Extract the [X, Y] coordinate from the center of the cell holding the provided text.  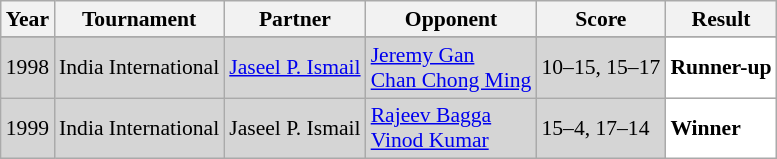
Runner-up [720, 68]
Score [600, 19]
Jeremy Gan Chan Chong Ming [452, 68]
Partner [294, 19]
Rajeev Bagga Vinod Kumar [452, 128]
Winner [720, 128]
Year [28, 19]
Result [720, 19]
Tournament [139, 19]
15–4, 17–14 [600, 128]
Opponent [452, 19]
1998 [28, 68]
1999 [28, 128]
10–15, 15–17 [600, 68]
